Return the (X, Y) coordinate for the center point of the cell that contains the specified text.  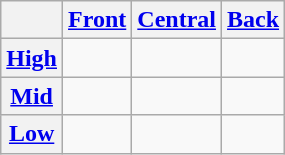
Mid (32, 96)
High (32, 58)
Front (98, 20)
Low (32, 134)
Back (254, 20)
Central (177, 20)
